Return [X, Y] of the center of cell containing provided text 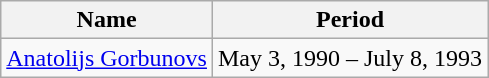
Anatolijs Gorbunovs [107, 58]
May 3, 1990 – July 8, 1993 [350, 58]
Period [350, 20]
Name [107, 20]
